Extract the [X, Y] coordinate from the center of the cell holding the provided text.  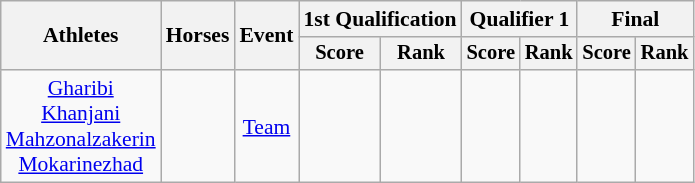
Final [635, 19]
Event [266, 36]
Team [266, 126]
Qualifier 1 [520, 19]
GharibiKhanjaniMahzonalzakerinMokarinezhad [81, 126]
Athletes [81, 36]
Horses [198, 36]
1st Qualification [380, 19]
